Return the [x, y] coordinate for the center point of the cell that contains the specified text.  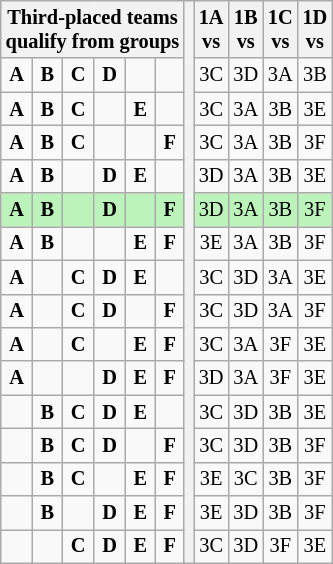
1Dvs [316, 29]
1Avs [212, 29]
1Bvs [246, 29]
1Cvs [280, 29]
Third-placed teamsqualify from groups [92, 29]
